For the text-containing cell, return its midpoint in (X, Y) coordinate format. 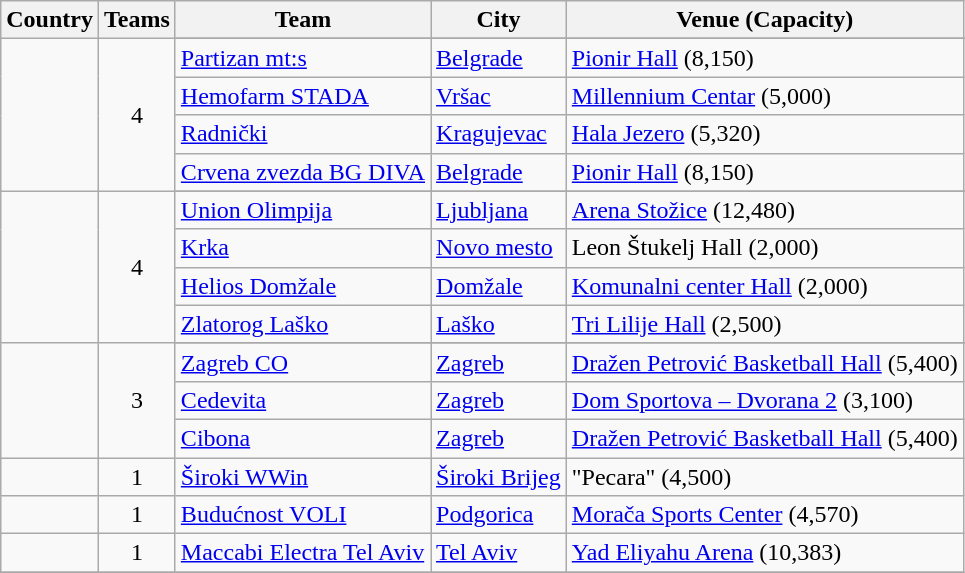
Venue (Capacity) (764, 20)
Komunalni center Hall (2,000) (764, 286)
"Pecara" (4,500) (764, 477)
Partizan mt:s (302, 58)
Laško (499, 324)
Crvena zvezda BG DIVA (302, 172)
Novo mesto (499, 248)
City (499, 20)
Leon Štukelj Hall (2,000) (764, 248)
Teams (136, 20)
Cibona (302, 438)
Podgorica (499, 515)
Kragujevac (499, 134)
Team (302, 20)
Zagreb CO (302, 362)
Zlatorog Laško (302, 324)
Hemofarm STADA (302, 96)
Hala Jezero (5,320) (764, 134)
Maccabi Electra Tel Aviv (302, 553)
Union Olimpija (302, 210)
Yad Eliyahu Arena (10,383) (764, 553)
Millennium Centar (5,000) (764, 96)
Tri Lilije Hall (2,500) (764, 324)
3 (136, 400)
Krka (302, 248)
Široki WWin (302, 477)
Ljubljana (499, 210)
Tel Aviv (499, 553)
Helios Domžale (302, 286)
Radnički (302, 134)
Dom Sportova – Dvorana 2 (3,100) (764, 400)
Cedevita (302, 400)
Široki Brijeg (499, 477)
Country (50, 20)
Domžale (499, 286)
Budućnost VOLI (302, 515)
Vršac (499, 96)
Morača Sports Center (4,570) (764, 515)
Arena Stožice (12,480) (764, 210)
